Pinpoint the cell where the given text exists, returning its (x, y) midpoint coordinate. 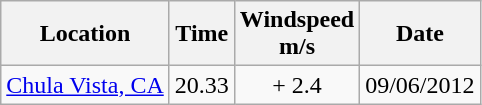
Time (202, 34)
20.33 (202, 85)
Date (420, 34)
+ 2.4 (296, 85)
09/06/2012 (420, 85)
Windspeedm/s (296, 34)
Chula Vista, CA (86, 85)
Location (86, 34)
